Extract the [X, Y] coordinate from the center of the cell holding the provided text.  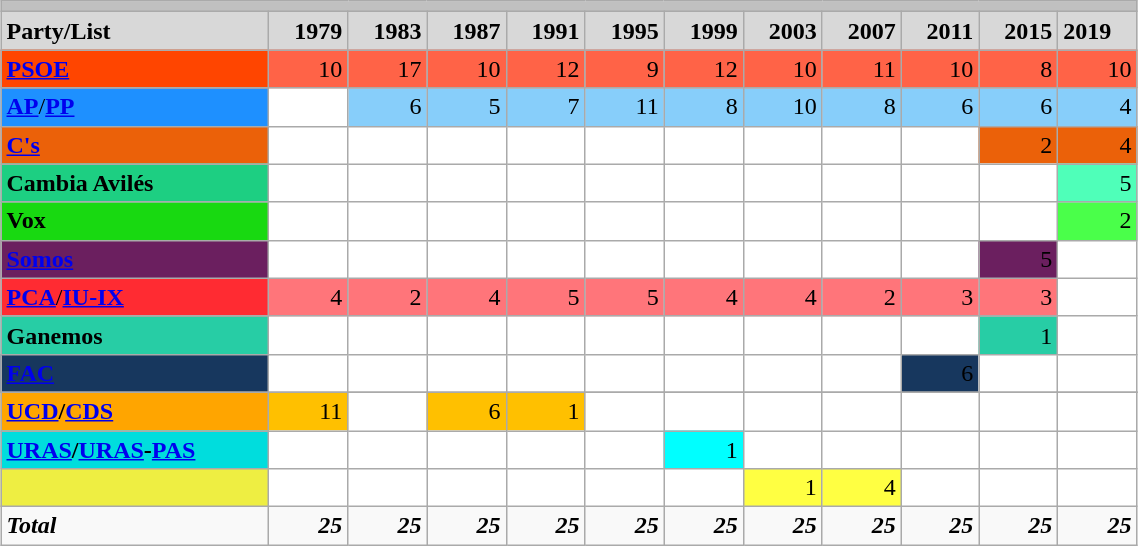
AP/PP [135, 107]
9 [624, 69]
PSOE [135, 69]
1983 [388, 31]
7 [546, 107]
C's [135, 145]
1979 [308, 31]
2011 [940, 31]
FAC [135, 373]
1991 [546, 31]
2015 [1018, 31]
1995 [624, 31]
Party/List [135, 31]
1987 [466, 31]
URAS/URAS-PAS [135, 449]
Vox [135, 221]
Total [135, 526]
Ganemos [135, 335]
2003 [782, 31]
17 [388, 69]
Somos [135, 259]
2019 [1098, 31]
2007 [862, 31]
1999 [704, 31]
Cambia Avilés [135, 183]
UCD/CDS [135, 411]
PCA/IU-IX [135, 297]
